Detect which cell encompasses the target text, then output its (x, y) center coordinate. 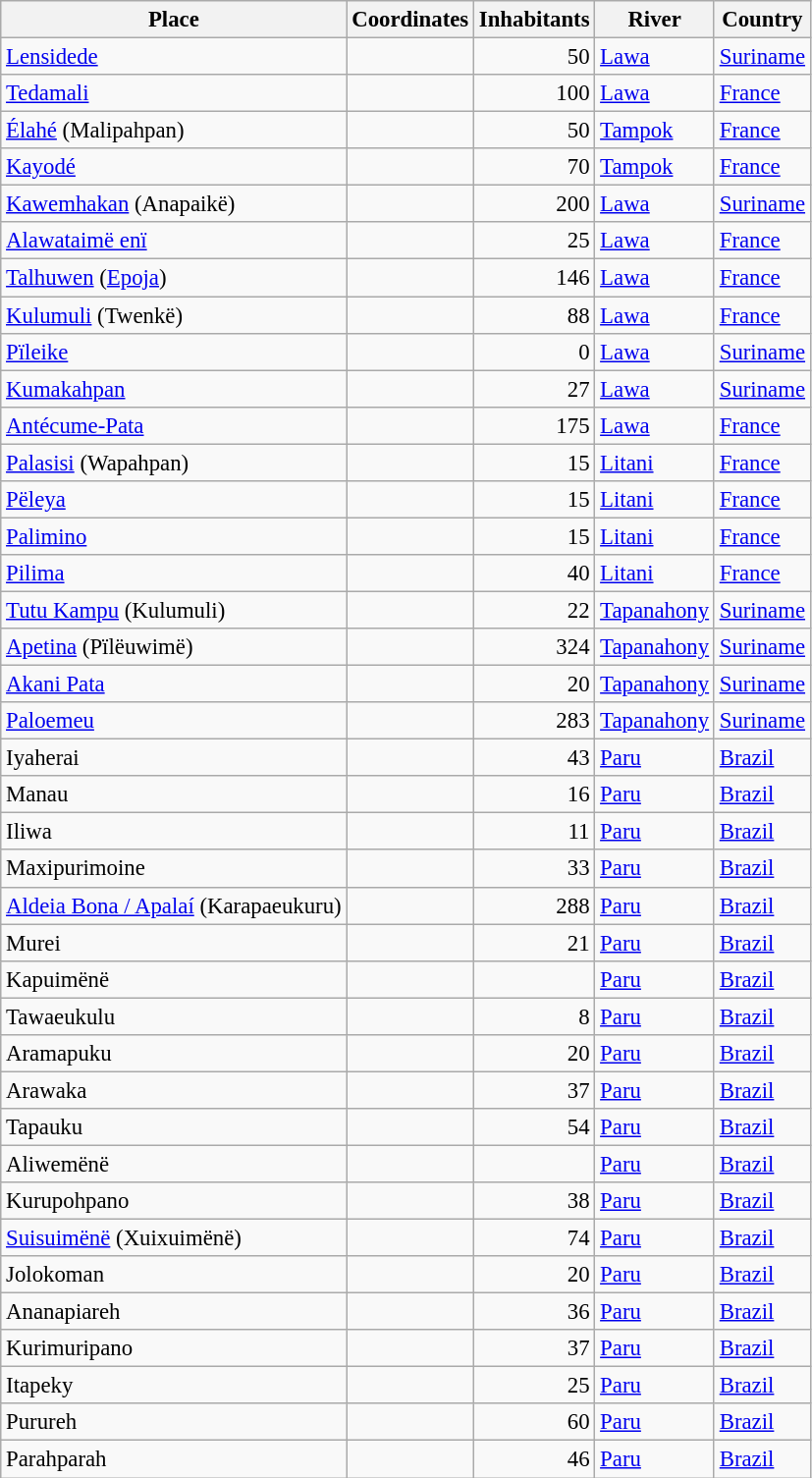
46 (534, 1459)
70 (534, 167)
Pëleya (174, 500)
283 (534, 721)
Parahparah (174, 1459)
Apetina (Pïlëuwimë) (174, 647)
21 (534, 943)
Country (762, 20)
88 (534, 315)
Aldeia Bona / Apalaí (Karapaeukuru) (174, 905)
Place (174, 20)
Kurupohpano (174, 1201)
Kumakahpan (174, 389)
Élahé (Malipahpan) (174, 131)
Maxipurimoine (174, 869)
Jolokoman (174, 1275)
40 (534, 574)
Coordinates (410, 20)
Paloemeu (174, 721)
Tapauku (174, 1127)
Pilima (174, 574)
Purureh (174, 1423)
Pïleike (174, 352)
Iyaherai (174, 758)
Kawemhakan (Anapaikë) (174, 204)
Lensidede (174, 57)
60 (534, 1423)
22 (534, 610)
Arawaka (174, 1090)
Iliwa (174, 832)
36 (534, 1312)
200 (534, 204)
Aliwemënë (174, 1164)
74 (534, 1238)
Tedamali (174, 93)
River (655, 20)
Tutu Kampu (Kulumuli) (174, 610)
Alawataimë enï (174, 241)
33 (534, 869)
Manau (174, 794)
Suisuimënë (Xuixuimënë) (174, 1238)
146 (534, 278)
288 (534, 905)
Ananapiareh (174, 1312)
0 (534, 352)
38 (534, 1201)
54 (534, 1127)
Murei (174, 943)
Akani Pata (174, 684)
Tawaeukulu (174, 1016)
Kurimuripano (174, 1348)
11 (534, 832)
Aramapuku (174, 1054)
100 (534, 93)
16 (534, 794)
43 (534, 758)
8 (534, 1016)
Talhuwen (Epoja) (174, 278)
Antécume-Pata (174, 425)
Kulumuli (Twenkë) (174, 315)
Kapuimënë (174, 979)
324 (534, 647)
Inhabitants (534, 20)
27 (534, 389)
Itapeky (174, 1386)
Kayodé (174, 167)
175 (534, 425)
Palasisi (Wapahpan) (174, 463)
Palimino (174, 536)
